Return the [x, y] coordinate for the center point of the cell that contains the specified text.  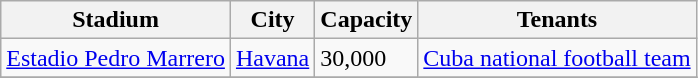
Havana [272, 58]
Tenants [557, 20]
Estadio Pedro Marrero [116, 58]
30,000 [366, 58]
Capacity [366, 20]
Cuba national football team [557, 58]
City [272, 20]
Stadium [116, 20]
